Provide the (X, Y) coordinate of the cell's center where the given text is located.  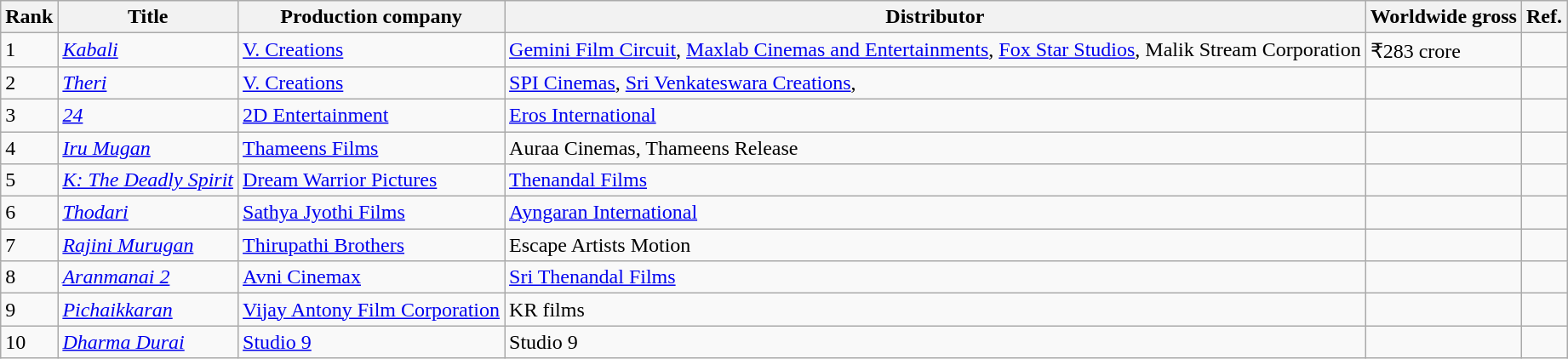
Thodari (148, 213)
Vijay Antony Film Corporation (371, 310)
₹283 crore (1444, 50)
Production company (371, 17)
Sathya Jyothi Films (371, 213)
Title (148, 17)
Ref. (1544, 17)
Thenandal Films (936, 180)
K: The Deadly Spirit (148, 180)
Worldwide gross (1444, 17)
Dharma Durai (148, 342)
8 (29, 277)
Pichaikkaran (148, 310)
2D Entertainment (371, 115)
3 (29, 115)
Aranmanai 2 (148, 277)
2 (29, 83)
Rank (29, 17)
Auraa Cinemas, Thameens Release (936, 147)
SPI Cinemas, Sri Venkateswara Creations, (936, 83)
Gemini Film Circuit, Maxlab Cinemas and Entertainments, Fox Star Studios, Malik Stream Corporation (936, 50)
9 (29, 310)
24 (148, 115)
Escape Artists Motion (936, 245)
Thirupathi Brothers (371, 245)
5 (29, 180)
Thameens Films (371, 147)
7 (29, 245)
Ayngaran International (936, 213)
10 (29, 342)
Avni Cinemax (371, 277)
Kabali (148, 50)
KR films (936, 310)
Iru Mugan (148, 147)
Theri (148, 83)
Distributor (936, 17)
1 (29, 50)
4 (29, 147)
Dream Warrior Pictures (371, 180)
Sri Thenandal Films (936, 277)
6 (29, 213)
Eros International (936, 115)
Rajini Murugan (148, 245)
